Pinpoint the cell where the given text exists, returning its [X, Y] midpoint coordinate. 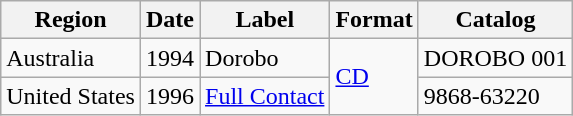
1996 [170, 96]
Catalog [495, 20]
Date [170, 20]
1994 [170, 58]
Australia [71, 58]
Format [374, 20]
Label [265, 20]
9868-63220 [495, 96]
Dorobo [265, 58]
CD [374, 77]
Region [71, 20]
DOROBO 001 [495, 58]
United States [71, 96]
Full Contact [265, 96]
